Pinpoint the cell where the given text exists, returning its (x, y) midpoint coordinate. 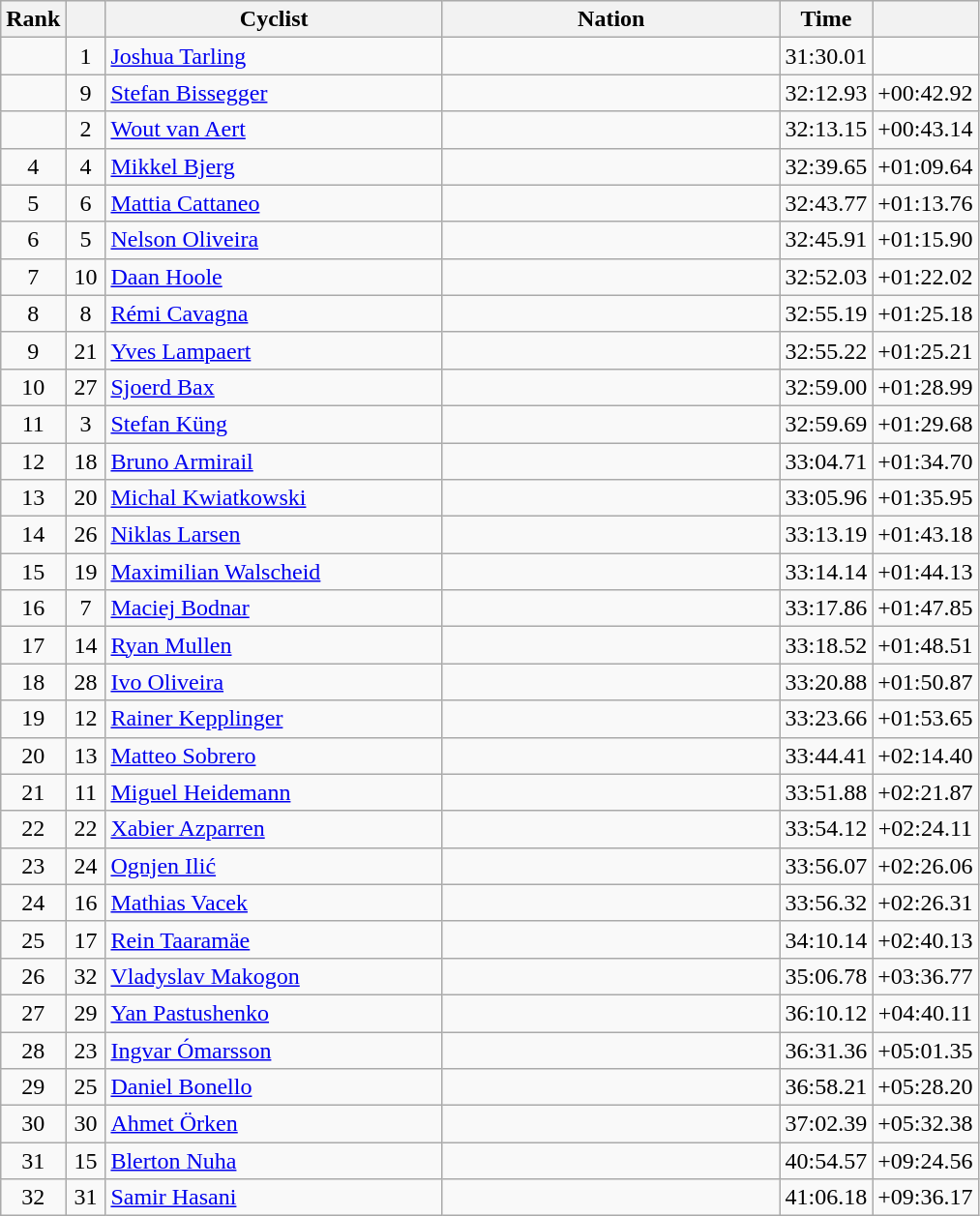
Rainer Kepplinger (275, 719)
+01:09.64 (925, 166)
Blerton Nuha (275, 1161)
+09:24.56 (925, 1161)
Nelson Oliveira (275, 240)
+01:15.90 (925, 240)
+01:25.18 (925, 313)
36:10.12 (826, 1013)
+05:01.35 (925, 1050)
32:55.19 (826, 313)
Nation (611, 19)
33:04.71 (826, 461)
Stefan Bissegger (275, 93)
Mikkel Bjerg (275, 166)
33:20.88 (826, 682)
+01:29.68 (925, 424)
Matteo Sobrero (275, 756)
+02:40.13 (925, 939)
+01:22.02 (925, 277)
Bruno Armirail (275, 461)
Yves Lampaert (275, 350)
Niklas Larsen (275, 535)
+05:28.20 (925, 1087)
33:56.32 (826, 903)
3 (85, 424)
+01:13.76 (925, 203)
+02:26.31 (925, 903)
33:18.52 (826, 645)
+00:42.92 (925, 93)
32:55.22 (826, 350)
41:06.18 (826, 1198)
Ognjen Ilić (275, 866)
Daniel Bonello (275, 1087)
+01:35.95 (925, 498)
+01:53.65 (925, 719)
32:39.65 (826, 166)
Samir Hasani (275, 1198)
Vladyslav Makogon (275, 976)
Ingvar Ómarsson (275, 1050)
Ahmet Örken (275, 1124)
+02:14.40 (925, 756)
32:59.00 (826, 387)
+01:48.51 (925, 645)
Miguel Heidemann (275, 792)
Joshua Tarling (275, 56)
32:12.93 (826, 93)
35:06.78 (826, 976)
36:31.36 (826, 1050)
+00:43.14 (925, 130)
+01:34.70 (925, 461)
1 (85, 56)
32:43.77 (826, 203)
32:59.69 (826, 424)
Xabier Azparren (275, 829)
36:58.21 (826, 1087)
33:56.07 (826, 866)
+01:28.99 (925, 387)
32:52.03 (826, 277)
32:45.91 (826, 240)
+01:47.85 (925, 608)
33:44.41 (826, 756)
2 (85, 130)
Time (826, 19)
Stefan Küng (275, 424)
Sjoerd Bax (275, 387)
+09:36.17 (925, 1198)
Michal Kwiatkowski (275, 498)
+02:26.06 (925, 866)
+01:25.21 (925, 350)
Daan Hoole (275, 277)
Yan Pastushenko (275, 1013)
Cyclist (275, 19)
34:10.14 (826, 939)
+02:24.11 (925, 829)
+05:32.38 (925, 1124)
Rank (33, 19)
33:13.19 (826, 535)
Rein Taaramäe (275, 939)
+03:36.77 (925, 976)
31:30.01 (826, 56)
Maximilian Walscheid (275, 572)
Wout van Aert (275, 130)
Mattia Cattaneo (275, 203)
Ryan Mullen (275, 645)
33:23.66 (826, 719)
+01:44.13 (925, 572)
37:02.39 (826, 1124)
+02:21.87 (925, 792)
Rémi Cavagna (275, 313)
Maciej Bodnar (275, 608)
+01:50.87 (925, 682)
33:17.86 (826, 608)
+04:40.11 (925, 1013)
40:54.57 (826, 1161)
+01:43.18 (925, 535)
32:13.15 (826, 130)
33:05.96 (826, 498)
33:14.14 (826, 572)
Ivo Oliveira (275, 682)
33:51.88 (826, 792)
33:54.12 (826, 829)
Mathias Vacek (275, 903)
